Locate the cell with the specified text and output its [x, y] center coordinate. 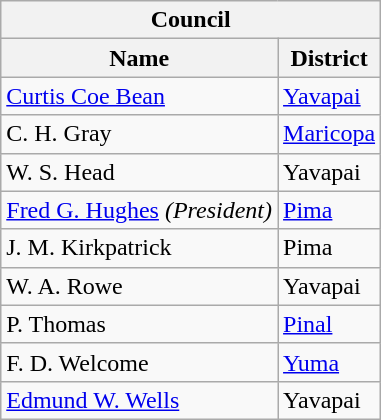
C. H. Gray [140, 134]
W. A. Rowe [140, 286]
F. D. Welcome [140, 362]
District [330, 58]
Edmund W. Wells [140, 400]
Name [140, 58]
Curtis Coe Bean [140, 96]
P. Thomas [140, 324]
J. M. Kirkpatrick [140, 248]
W. S. Head [140, 172]
Council [191, 20]
Maricopa [330, 134]
Yuma [330, 362]
Pinal [330, 324]
Fred G. Hughes (President) [140, 210]
